Output the [X, Y] coordinate of the center of the cell containing the given text.  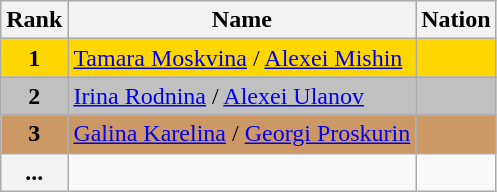
3 [34, 134]
... [34, 172]
Galina Karelina / Georgi Proskurin [242, 134]
2 [34, 96]
Tamara Moskvina / Alexei Mishin [242, 58]
Rank [34, 20]
Irina Rodnina / Alexei Ulanov [242, 96]
1 [34, 58]
Nation [456, 20]
Name [242, 20]
